From the cell containing the given text, extract its center point as (X, Y) coordinate. 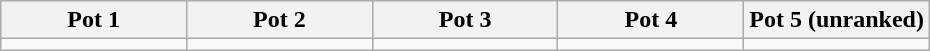
Pot 4 (651, 20)
Pot 3 (465, 20)
Pot 2 (279, 20)
Pot 5 (unranked) (837, 20)
Pot 1 (94, 20)
